Extract the (X, Y) coordinate from the center of the cell holding the provided text.  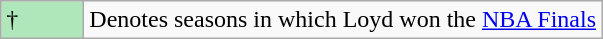
Denotes seasons in which Loyd won the NBA Finals (343, 20)
† (42, 20)
